From the cell containing the given text, extract its center point as [X, Y] coordinate. 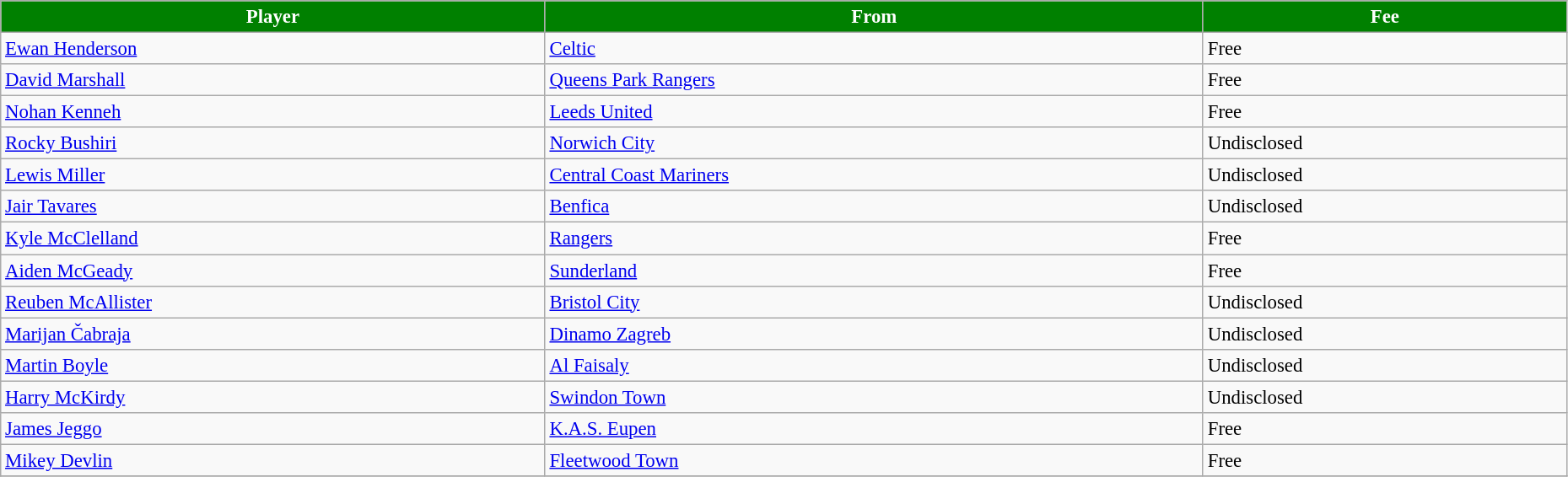
Mikey Devlin [273, 460]
Leeds United [874, 112]
Rocky Bushiri [273, 143]
Harry McKirdy [273, 397]
Swindon Town [874, 397]
Jair Tavares [273, 206]
Central Coast Mariners [874, 175]
David Marshall [273, 80]
Norwich City [874, 143]
Martin Boyle [273, 365]
Al Faisaly [874, 365]
Queens Park Rangers [874, 80]
Player [273, 17]
Sunderland [874, 271]
Aiden McGeady [273, 271]
Fee [1385, 17]
From [874, 17]
Bristol City [874, 302]
Benfica [874, 206]
Dinamo Zagreb [874, 334]
James Jeggo [273, 429]
K.A.S. Eupen [874, 429]
Nohan Kenneh [273, 112]
Lewis Miller [273, 175]
Kyle McClelland [273, 238]
Ewan Henderson [273, 49]
Reuben McAllister [273, 302]
Marijan Čabraja [273, 334]
Rangers [874, 238]
Celtic [874, 49]
Fleetwood Town [874, 460]
